From the cell containing the given text, extract its center point as (X, Y) coordinate. 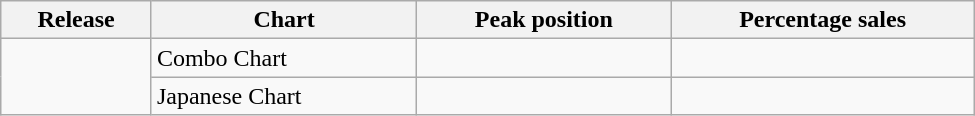
Combo Chart (284, 58)
Chart (284, 20)
Percentage sales (822, 20)
Release (76, 20)
Peak position (544, 20)
Japanese Chart (284, 96)
